Output the [X, Y] coordinate of the center of the cell containing the given text.  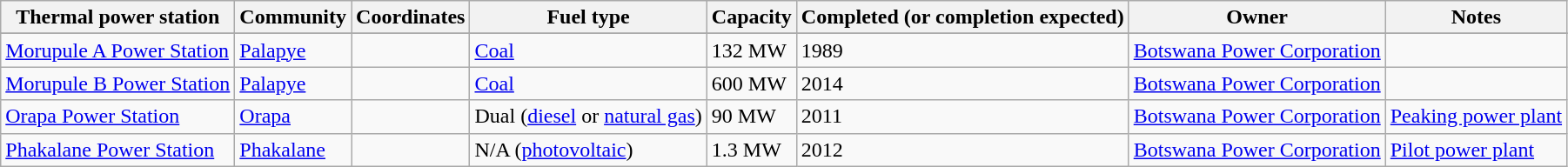
Owner [1256, 17]
Orapa Power Station [118, 117]
600 MW [752, 83]
Dual (diesel or natural gas) [588, 117]
2011 [962, 117]
Fuel type [588, 17]
Notes [1476, 17]
2014 [962, 83]
Capacity [752, 17]
132 MW [752, 50]
Thermal power station [118, 17]
Phakalane Power Station [118, 150]
Orapa [293, 117]
N/A (photovoltaic) [588, 150]
Morupule B Power Station [118, 83]
Morupule A Power Station [118, 50]
2012 [962, 150]
Phakalane [293, 150]
Community [293, 17]
Peaking power plant [1476, 117]
Completed (or completion expected) [962, 17]
Pilot power plant [1476, 150]
Coordinates [411, 17]
1989 [962, 50]
1.3 MW [752, 150]
90 MW [752, 117]
